From the cell containing the given text, extract its center point as [x, y] coordinate. 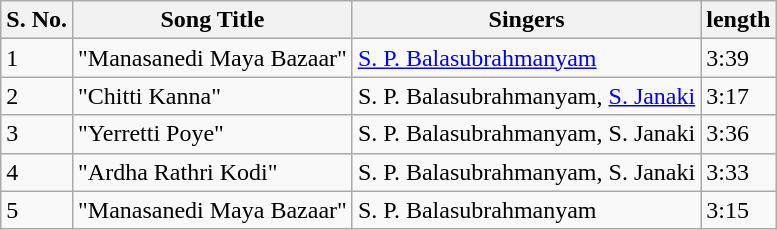
Song Title [212, 20]
3:33 [738, 172]
2 [37, 96]
3:36 [738, 134]
3:39 [738, 58]
"Ardha Rathri Kodi" [212, 172]
1 [37, 58]
5 [37, 210]
4 [37, 172]
length [738, 20]
S. No. [37, 20]
"Yerretti Poye" [212, 134]
3 [37, 134]
3:15 [738, 210]
"Chitti Kanna" [212, 96]
Singers [526, 20]
3:17 [738, 96]
